Output the (x, y) coordinate of the center of the cell containing the given text.  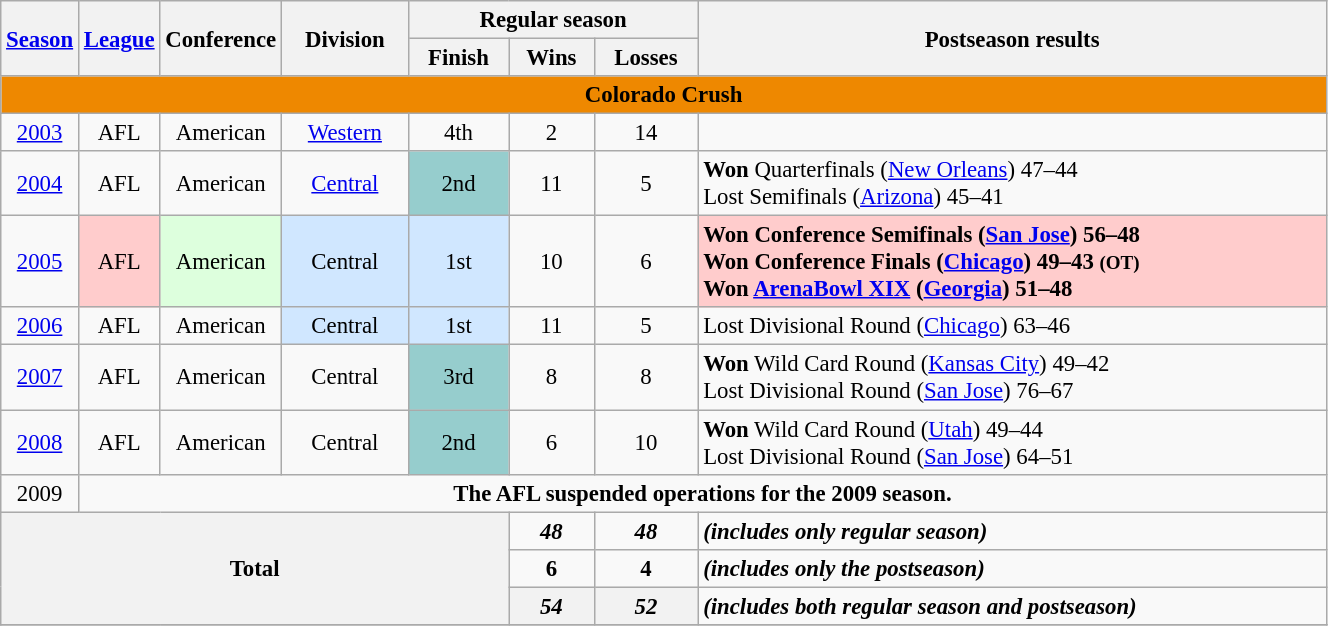
2006 (40, 327)
Season (40, 38)
Total (255, 568)
(includes only the postseason) (1012, 568)
2003 (40, 133)
(includes both regular season and postseason) (1012, 606)
2004 (40, 184)
Wins (552, 58)
3rd (458, 378)
(includes only regular season) (1012, 531)
Conference (221, 38)
Regular season (553, 20)
Won Wild Card Round (Kansas City) 49–42 Lost Divisional Round (San Jose) 76–67 (1012, 378)
2008 (40, 442)
The AFL suspended operations for the 2009 season. (702, 493)
14 (646, 133)
52 (646, 606)
Finish (458, 58)
Losses (646, 58)
Won Conference Semifinals (San Jose) 56–48 Won Conference Finals (Chicago) 49–43 (OT) Won ArenaBowl XIX (Georgia) 51–48 (1012, 262)
2007 (40, 378)
Won Quarterfinals (New Orleans) 47–44 Lost Semifinals (Arizona) 45–41 (1012, 184)
54 (552, 606)
Division (344, 38)
4th (458, 133)
Lost Divisional Round (Chicago) 63–46 (1012, 327)
Won Wild Card Round (Utah) 49–44 Lost Divisional Round (San Jose) 64–51 (1012, 442)
2005 (40, 262)
Western (344, 133)
League (118, 38)
2009 (40, 493)
2 (552, 133)
4 (646, 568)
Postseason results (1012, 38)
Colorado Crush (664, 95)
